Locate the cell with the specified text and output its [X, Y] center coordinate. 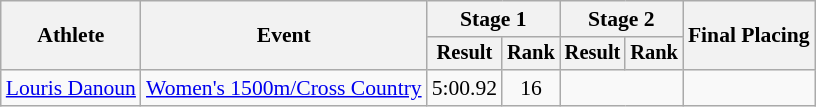
Final Placing [749, 36]
Athlete [71, 36]
Stage 1 [494, 19]
5:00.92 [464, 88]
Event [284, 36]
Women's 1500m/Cross Country [284, 88]
Louris Danoun [71, 88]
Stage 2 [622, 19]
16 [531, 88]
